From the cell containing the given text, extract its center point as [X, Y] coordinate. 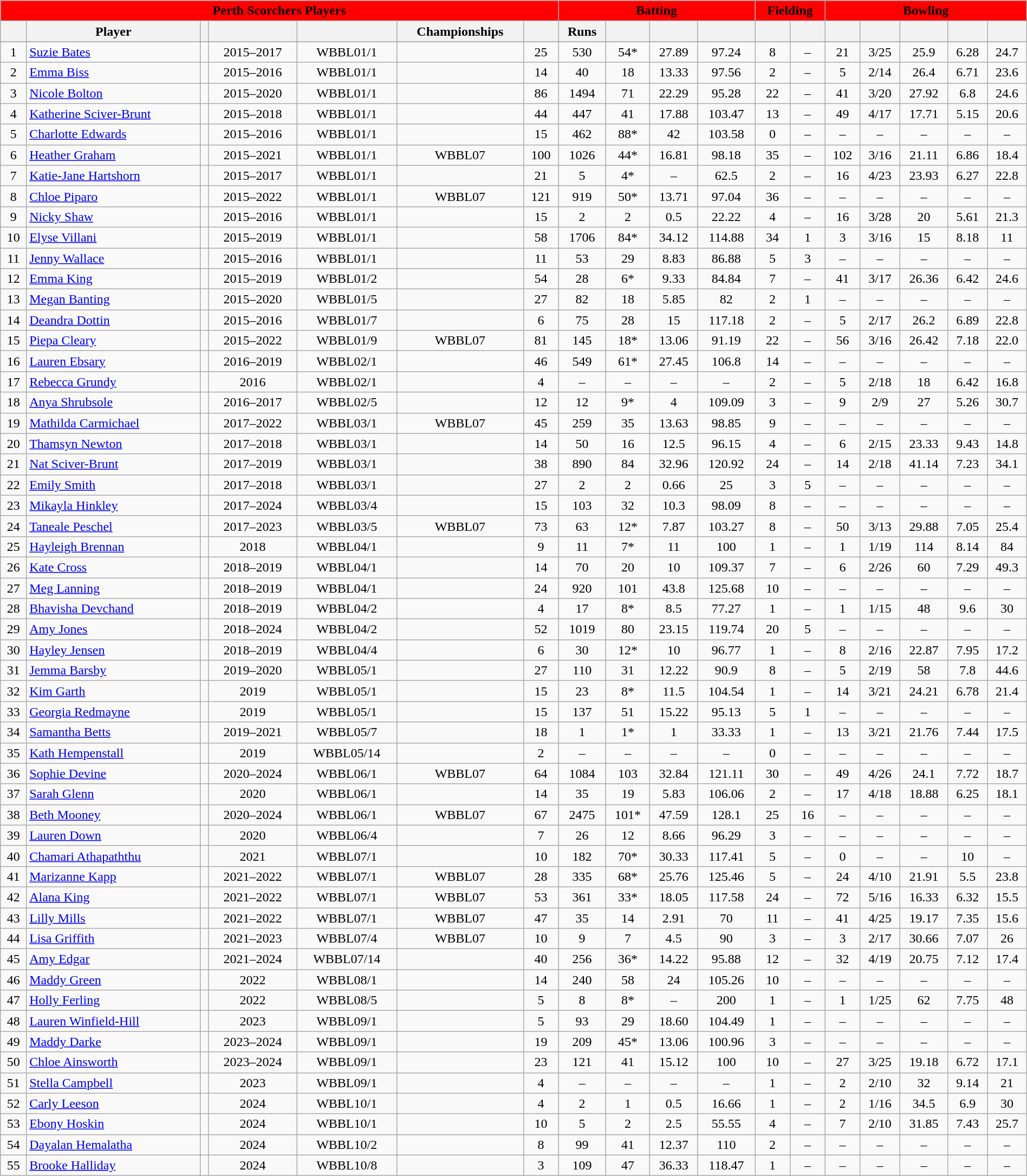
45* [628, 1042]
1/16 [880, 1103]
4/19 [880, 959]
23.6 [1007, 73]
21.76 [924, 732]
Katie-Jane Hartshorn [114, 176]
919 [582, 196]
24.7 [1007, 52]
8.18 [967, 237]
103.58 [726, 134]
Player [114, 31]
43 [14, 918]
7.75 [967, 1000]
Alana King [114, 897]
114.88 [726, 237]
Championships [460, 31]
Chloe Piparo [114, 196]
Marizanne Kapp [114, 876]
29.88 [924, 526]
2/26 [880, 567]
Mathilda Carmichael [114, 423]
2018 [252, 547]
39 [14, 835]
5.85 [674, 300]
43.8 [674, 588]
75 [582, 320]
259 [582, 423]
2/15 [880, 444]
2.91 [674, 918]
2019–2021 [252, 732]
Dayalan Hemalatha [114, 1145]
5.83 [674, 794]
104.49 [726, 1021]
9.43 [967, 444]
9* [628, 402]
256 [582, 959]
Lilly Mills [114, 918]
Emily Smith [114, 485]
Maddy Green [114, 980]
182 [582, 856]
15.12 [674, 1062]
2018–2024 [252, 629]
6.28 [967, 52]
109.37 [726, 567]
4* [628, 176]
86 [541, 93]
91.19 [726, 341]
93 [582, 1021]
Sophie Devine [114, 774]
63 [582, 526]
4/26 [880, 774]
5.26 [967, 402]
1/25 [880, 1000]
4/23 [880, 176]
1706 [582, 237]
117.58 [726, 897]
2.5 [674, 1124]
Perth Scorchers Players [279, 11]
36.33 [674, 1165]
5.15 [967, 114]
16.33 [924, 897]
1026 [582, 155]
209 [582, 1042]
549 [582, 361]
8.5 [674, 609]
WBBL08/1 [347, 980]
18.1 [1007, 794]
2016 [252, 382]
106.06 [726, 794]
3/28 [880, 217]
Brooke Halliday [114, 1165]
17.5 [1007, 732]
120.92 [726, 464]
Suzie Bates [114, 52]
2475 [582, 815]
101 [628, 588]
121.11 [726, 774]
Taneale Peschel [114, 526]
6.27 [967, 176]
3/13 [880, 526]
30.7 [1007, 402]
5/16 [880, 897]
4/10 [880, 876]
104.54 [726, 691]
6.72 [967, 1062]
10.3 [674, 505]
7.29 [967, 567]
Chamari Athapaththu [114, 856]
97.24 [726, 52]
2017–2019 [252, 464]
6* [628, 279]
21.91 [924, 876]
WBBL10/8 [347, 1165]
77.27 [726, 609]
81 [541, 341]
118.47 [726, 1165]
WBBL01/5 [347, 300]
Thamsyn Newton [114, 444]
20.75 [924, 959]
49.3 [1007, 567]
32.96 [674, 464]
47.59 [674, 815]
33 [14, 712]
96.29 [726, 835]
16.66 [726, 1103]
34.12 [674, 237]
105.26 [726, 980]
19.17 [924, 918]
25.4 [1007, 526]
13.63 [674, 423]
WBBL10/2 [347, 1145]
8.14 [967, 547]
30.33 [674, 856]
2016–2017 [252, 402]
Lauren Ebsary [114, 361]
6.89 [967, 320]
Emma King [114, 279]
84.84 [726, 279]
2021 [252, 856]
54* [628, 52]
62.5 [726, 176]
56 [842, 341]
117.41 [726, 856]
17.4 [1007, 959]
73 [541, 526]
WBBL06/4 [347, 835]
61* [628, 361]
7.44 [967, 732]
17.2 [1007, 650]
Maddy Darke [114, 1042]
WBBL03/5 [347, 526]
WBBL01/9 [347, 341]
100.96 [726, 1042]
2017–2023 [252, 526]
25.9 [924, 52]
WBBL03/4 [347, 505]
7.87 [674, 526]
18.60 [674, 1021]
44* [628, 155]
Beth Mooney [114, 815]
95.88 [726, 959]
361 [582, 897]
920 [582, 588]
Katherine Sciver-Brunt [114, 114]
Heather Graham [114, 155]
Fielding [790, 11]
Kim Garth [114, 691]
21.4 [1007, 691]
2015–2018 [252, 114]
17.71 [924, 114]
70* [628, 856]
9.6 [967, 609]
Deandra Dottin [114, 320]
98.85 [726, 423]
1084 [582, 774]
95.28 [726, 93]
Runs [582, 31]
13.33 [674, 73]
2016–2019 [252, 361]
Mikayla Hinkley [114, 505]
16.81 [674, 155]
41.14 [924, 464]
26.42 [924, 341]
90.9 [726, 671]
Bowling [926, 11]
Kath Hempenstall [114, 753]
Holly Ferling [114, 1000]
Samantha Betts [114, 732]
55.55 [726, 1124]
2021–2023 [252, 939]
22.0 [1007, 341]
97.04 [726, 196]
6.25 [967, 794]
23.93 [924, 176]
109 [582, 1165]
103.27 [726, 526]
96.15 [726, 444]
5.61 [967, 217]
11.5 [674, 691]
447 [582, 114]
7.35 [967, 918]
530 [582, 52]
17.88 [674, 114]
9.14 [967, 1083]
6.32 [967, 897]
890 [582, 464]
62 [924, 1000]
Georgia Redmayne [114, 712]
102 [842, 155]
WBBL01/2 [347, 279]
50* [628, 196]
2015–2021 [252, 155]
WBBL02/5 [347, 402]
17.1 [1007, 1062]
WBBL05/14 [347, 753]
4/25 [880, 918]
0.66 [674, 485]
98.09 [726, 505]
1* [628, 732]
Charlotte Edwards [114, 134]
1/15 [880, 609]
2019–2020 [252, 671]
3/17 [880, 279]
27.92 [924, 93]
23.33 [924, 444]
12.37 [674, 1145]
14.8 [1007, 444]
15.22 [674, 712]
Sarah Glenn [114, 794]
71 [628, 93]
26.36 [924, 279]
7.07 [967, 939]
37 [14, 794]
23.15 [674, 629]
Emma Biss [114, 73]
55 [14, 1165]
32.84 [674, 774]
18.7 [1007, 774]
2017–2022 [252, 423]
90 [726, 939]
Stella Campbell [114, 1083]
2/9 [880, 402]
80 [628, 629]
Batting [656, 11]
18.88 [924, 794]
7.23 [967, 464]
Chloe Ainsworth [114, 1062]
Piepa Cleary [114, 341]
34.5 [924, 1103]
68* [628, 876]
27.89 [674, 52]
WBBL05/7 [347, 732]
6.78 [967, 691]
27.45 [674, 361]
Lauren Down [114, 835]
95.13 [726, 712]
7.72 [967, 774]
WBBL01/7 [347, 320]
36* [628, 959]
3/20 [880, 93]
137 [582, 712]
7.95 [967, 650]
18.4 [1007, 155]
128.1 [726, 815]
Bhavisha Devchand [114, 609]
22.29 [674, 93]
1/19 [880, 547]
25.7 [1007, 1124]
5.5 [967, 876]
Amy Jones [114, 629]
22.87 [924, 650]
2/19 [880, 671]
18.05 [674, 897]
Anya Shrubsole [114, 402]
WBBL07/4 [347, 939]
103.47 [726, 114]
67 [541, 815]
117.18 [726, 320]
101* [628, 815]
84* [628, 237]
145 [582, 341]
125.46 [726, 876]
WBBL08/5 [347, 1000]
114 [924, 547]
Rebecca Grundy [114, 382]
15.6 [1007, 918]
WBBL04/4 [347, 650]
335 [582, 876]
12.5 [674, 444]
1019 [582, 629]
6.8 [967, 93]
6.9 [967, 1103]
119.74 [726, 629]
20.6 [1007, 114]
1494 [582, 93]
4/17 [880, 114]
31.85 [924, 1124]
Meg Lanning [114, 588]
8.66 [674, 835]
7.8 [967, 671]
6.86 [967, 155]
21.11 [924, 155]
26.2 [924, 320]
2/14 [880, 73]
Carly Leeson [114, 1103]
200 [726, 1000]
Hayleigh Brennan [114, 547]
33* [628, 897]
2021–2024 [252, 959]
33.33 [726, 732]
Jemma Barsby [114, 671]
14.22 [674, 959]
Elyse Villani [114, 237]
30.66 [924, 939]
88* [628, 134]
98.18 [726, 155]
96.77 [726, 650]
13.71 [674, 196]
7.43 [967, 1124]
240 [582, 980]
8.83 [674, 258]
Lisa Griffith [114, 939]
Jenny Wallace [114, 258]
7.05 [967, 526]
60 [924, 567]
18* [628, 341]
Lauren Winfield-Hill [114, 1021]
Amy Edgar [114, 959]
6.71 [967, 73]
64 [541, 774]
7* [628, 547]
24.1 [924, 774]
Nicole Bolton [114, 93]
97.56 [726, 73]
Megan Banting [114, 300]
Kate Cross [114, 567]
7.18 [967, 341]
23.8 [1007, 876]
125.68 [726, 588]
Hayley Jensen [114, 650]
462 [582, 134]
2017–2024 [252, 505]
Ebony Hoskin [114, 1124]
Nicky Shaw [114, 217]
9.33 [674, 279]
2/16 [880, 650]
16.8 [1007, 382]
12.22 [674, 671]
21.3 [1007, 217]
99 [582, 1145]
44.6 [1007, 671]
72 [842, 897]
4/18 [880, 794]
15.5 [1007, 897]
26.4 [924, 73]
25.76 [674, 876]
106.8 [726, 361]
34.1 [1007, 464]
19.18 [924, 1062]
Nat Sciver-Brunt [114, 464]
86.88 [726, 258]
109.09 [726, 402]
4.5 [674, 939]
22.22 [726, 217]
7.12 [967, 959]
24.21 [924, 691]
WBBL07/14 [347, 959]
